Search for the cell housing the specified text and yield its [X, Y] center coordinate. 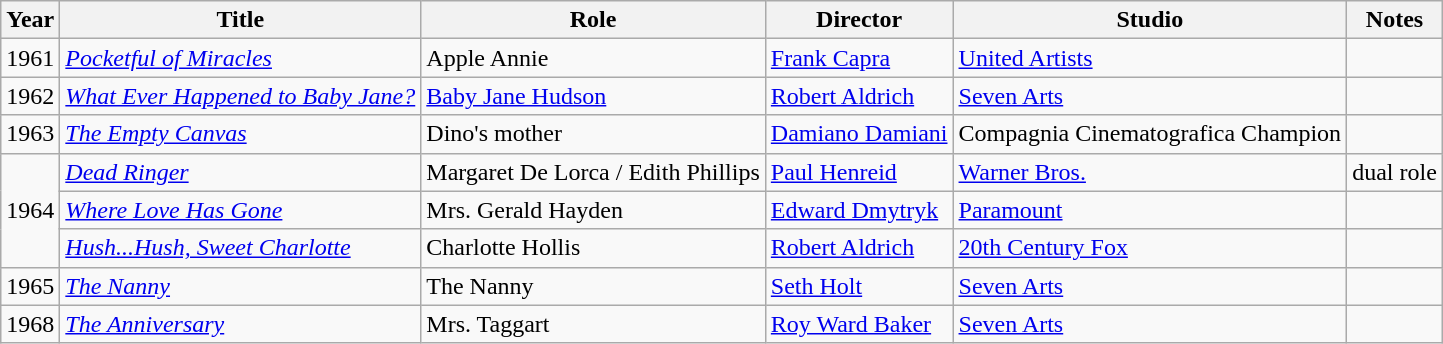
What Ever Happened to Baby Jane? [240, 96]
Where Love Has Gone [240, 210]
Dino's mother [594, 134]
The Empty Canvas [240, 134]
Mrs. Taggart [594, 324]
Paul Henreid [859, 172]
1964 [30, 210]
Margaret De Lorca / Edith Phillips [594, 172]
Hush...Hush, Sweet Charlotte [240, 248]
Mrs. Gerald Hayden [594, 210]
Apple Annie [594, 58]
20th Century Fox [1150, 248]
1962 [30, 96]
Dead Ringer [240, 172]
Roy Ward Baker [859, 324]
The Anniversary [240, 324]
dual role [1395, 172]
Warner Bros. [1150, 172]
1963 [30, 134]
Studio [1150, 20]
Paramount [1150, 210]
Role [594, 20]
Frank Capra [859, 58]
1968 [30, 324]
Director [859, 20]
Notes [1395, 20]
Charlotte Hollis [594, 248]
Pocketful of Miracles [240, 58]
Edward Dmytryk [859, 210]
1961 [30, 58]
Baby Jane Hudson [594, 96]
1965 [30, 286]
Compagnia Cinematografica Champion [1150, 134]
Title [240, 20]
United Artists [1150, 58]
Damiano Damiani [859, 134]
Year [30, 20]
Seth Holt [859, 286]
